Scan for the cell matching the given text and deliver its (x, y) coordinate at center. 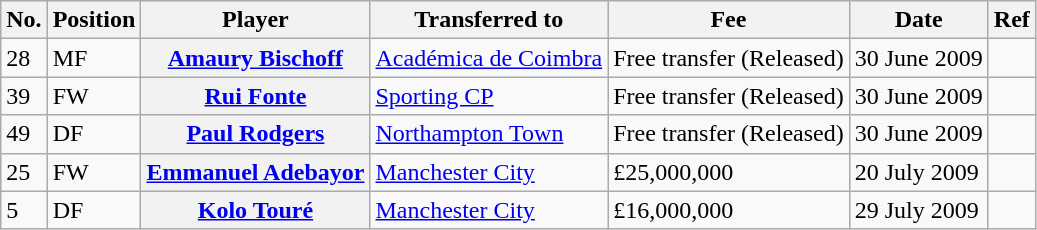
Emmanuel Adebayor (256, 172)
Position (94, 20)
39 (24, 96)
Transferred to (489, 20)
Player (256, 20)
28 (24, 58)
29 July 2009 (918, 210)
MF (94, 58)
Sporting CP (489, 96)
20 July 2009 (918, 172)
£25,000,000 (729, 172)
Ref (1012, 20)
No. (24, 20)
Kolo Touré (256, 210)
25 (24, 172)
Northampton Town (489, 134)
Fee (729, 20)
49 (24, 134)
Rui Fonte (256, 96)
Académica de Coimbra (489, 58)
£16,000,000 (729, 210)
Amaury Bischoff (256, 58)
Paul Rodgers (256, 134)
5 (24, 210)
Date (918, 20)
